From the cell containing the given text, extract its center point as [X, Y] coordinate. 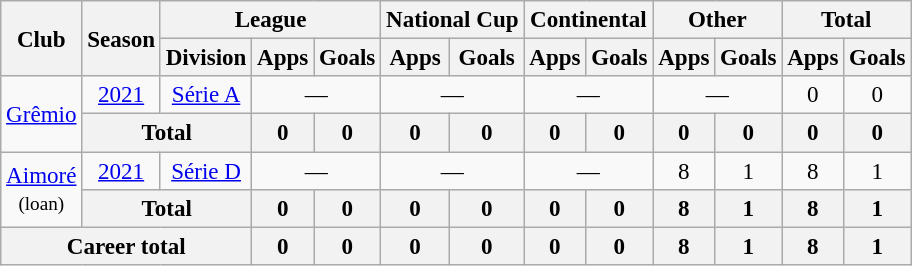
Season [122, 38]
Division [206, 58]
Aimoré(loan) [42, 190]
Club [42, 38]
Other [718, 20]
League [270, 20]
Grêmio [42, 114]
Continental [588, 20]
Série A [206, 95]
National Cup [452, 20]
Série D [206, 171]
Career total [126, 246]
